For the text-containing cell, return its midpoint in (x, y) coordinate format. 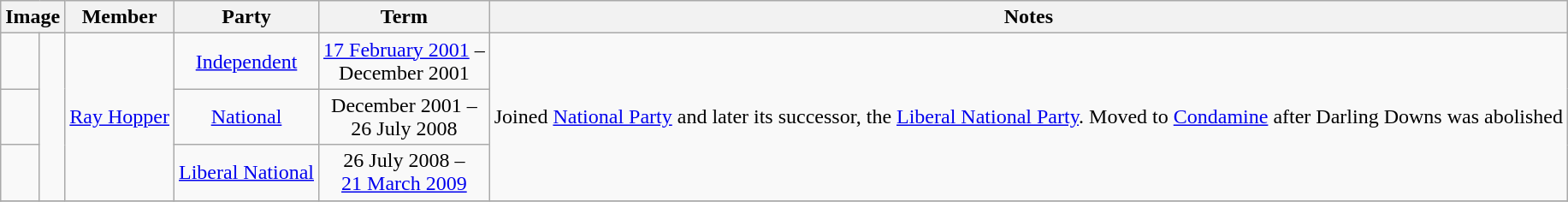
Independent (246, 62)
Notes (1028, 17)
National (246, 116)
Party (246, 17)
26 July 2008 –21 March 2009 (405, 173)
Liberal National (246, 173)
Joined National Party and later its successor, the Liberal National Party. Moved to Condamine after Darling Downs was abolished (1028, 116)
Image (33, 17)
December 2001 –26 July 2008 (405, 116)
Ray Hopper (120, 116)
17 February 2001 –December 2001 (405, 62)
Term (405, 17)
Member (120, 17)
